Capture the cell that displays the provided text and extract its [x, y] central coordinate. 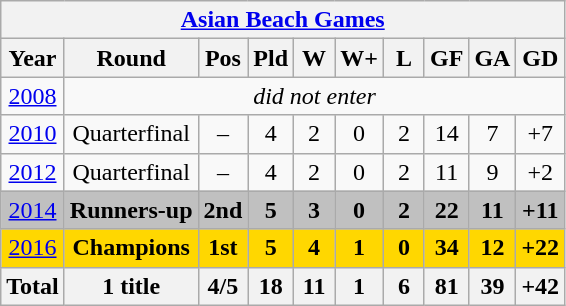
Year [33, 58]
4/5 [223, 286]
1st [223, 248]
GD [540, 58]
22 [446, 210]
+7 [540, 134]
6 [404, 286]
81 [446, 286]
Asian Beach Games [283, 20]
9 [492, 172]
2010 [33, 134]
14 [446, 134]
+2 [540, 172]
18 [271, 286]
12 [492, 248]
GF [446, 58]
Pld [271, 58]
Round [131, 58]
34 [446, 248]
Total [33, 286]
W+ [360, 58]
2016 [33, 248]
2012 [33, 172]
Pos [223, 58]
+42 [540, 286]
7 [492, 134]
GA [492, 58]
+22 [540, 248]
W [314, 58]
2008 [33, 96]
Champions [131, 248]
3 [314, 210]
L [404, 58]
1 title [131, 286]
2014 [33, 210]
+11 [540, 210]
39 [492, 286]
2nd [223, 210]
did not enter [314, 96]
Runners-up [131, 210]
